Extract the [x, y] coordinate from the center of the cell holding the provided text.  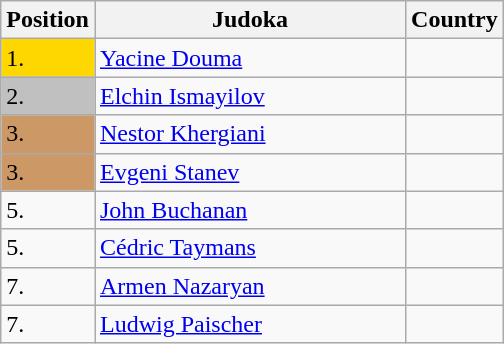
Yacine Douma [250, 58]
Armen Nazaryan [250, 286]
Ludwig Paischer [250, 324]
John Buchanan [250, 210]
Nestor Khergiani [250, 134]
Cédric Taymans [250, 248]
Position [48, 20]
Elchin Ismayilov [250, 96]
Country [455, 20]
2. [48, 96]
1. [48, 58]
Judoka [250, 20]
Evgeni Stanev [250, 172]
